Search for the cell housing the specified text and yield its (x, y) center coordinate. 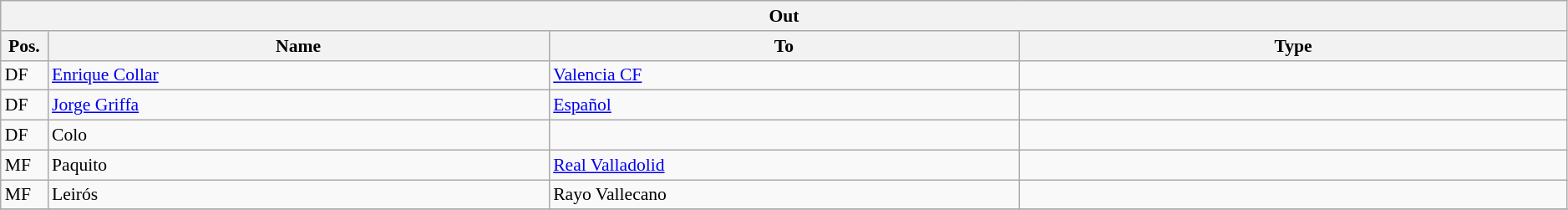
Valencia CF (784, 75)
Jorge Griffa (298, 105)
Type (1293, 46)
Español (784, 105)
Real Valladolid (784, 165)
Leirós (298, 195)
Pos. (24, 46)
To (784, 46)
Rayo Vallecano (784, 195)
Colo (298, 136)
Name (298, 46)
Enrique Collar (298, 75)
Out (784, 16)
Paquito (298, 165)
